Provide the (X, Y) coordinate of the cell's center where the given text is located.  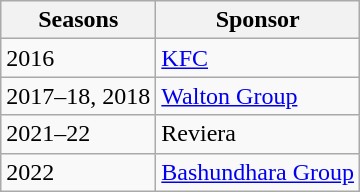
Sponsor (258, 20)
2017–18, 2018 (78, 96)
2021–22 (78, 134)
KFC (258, 58)
Bashundhara Group (258, 172)
Reviera (258, 134)
Seasons (78, 20)
2022 (78, 172)
Walton Group (258, 96)
2016 (78, 58)
